Detect which cell encompasses the target text, then output its [X, Y] center coordinate. 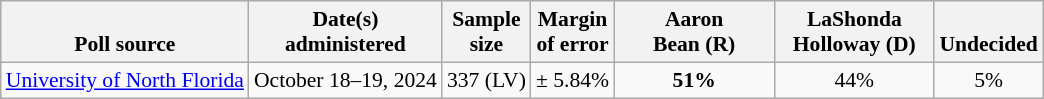
44% [854, 80]
LaShondaHolloway (D) [854, 32]
Poll source [125, 32]
University of North Florida [125, 80]
5% [988, 80]
Undecided [988, 32]
Samplesize [486, 32]
Date(s)administered [346, 32]
Marginof error [572, 32]
AaronBean (R) [694, 32]
± 5.84% [572, 80]
October 18–19, 2024 [346, 80]
337 (LV) [486, 80]
51% [694, 80]
